Pinpoint the cell where the given text exists, returning its (X, Y) midpoint coordinate. 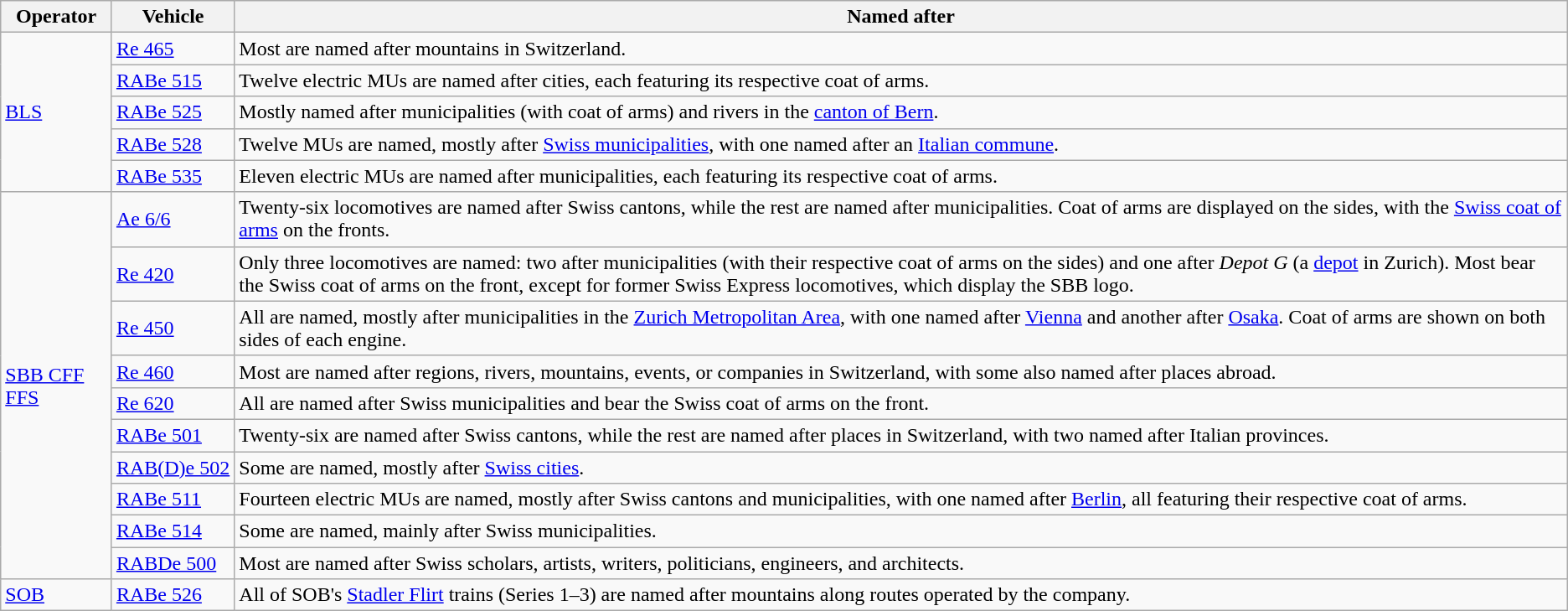
Most are named after Swiss scholars, artists, writers, politicians, engineers, and architects. (901, 563)
Ae 6/6 (173, 220)
Eleven electric MUs are named after municipalities, each featuring its respective coat of arms. (901, 176)
All of SOB's Stadler Flirt trains (Series 1–3) are named after mountains along routes operated by the company. (901, 595)
SOB (57, 595)
Some are named, mostly after Swiss cities. (901, 467)
RABe 535 (173, 176)
RABe 514 (173, 531)
Twelve electric MUs are named after cities, each featuring its respective coat of arms. (901, 80)
Re 420 (173, 273)
Most are named after mountains in Switzerland. (901, 49)
Re 465 (173, 49)
Twelve MUs are named, mostly after Swiss municipalities, with one named after an Italian commune. (901, 144)
Mostly named after municipalities (with coat of arms) and rivers in the canton of Bern. (901, 112)
RABe 526 (173, 595)
RABe 528 (173, 144)
Re 450 (173, 329)
Re 460 (173, 371)
Operator (57, 17)
All are named after Swiss municipalities and bear the Swiss coat of arms on the front. (901, 403)
BLS (57, 112)
Named after (901, 17)
RABe 511 (173, 500)
Vehicle (173, 17)
Re 620 (173, 403)
RABDe 500 (173, 563)
RABe 525 (173, 112)
RABe 515 (173, 80)
SBB CFF FFS (57, 386)
Some are named, mainly after Swiss municipalities. (901, 531)
Twenty-six are named after Swiss cantons, while the rest are named after places in Switzerland, with two named after Italian provinces. (901, 435)
RABe 501 (173, 435)
Most are named after regions, rivers, mountains, events, or companies in Switzerland, with some also named after places abroad. (901, 371)
RAB(D)e 502 (173, 467)
